Locate the cell with the specified text and output its (x, y) center coordinate. 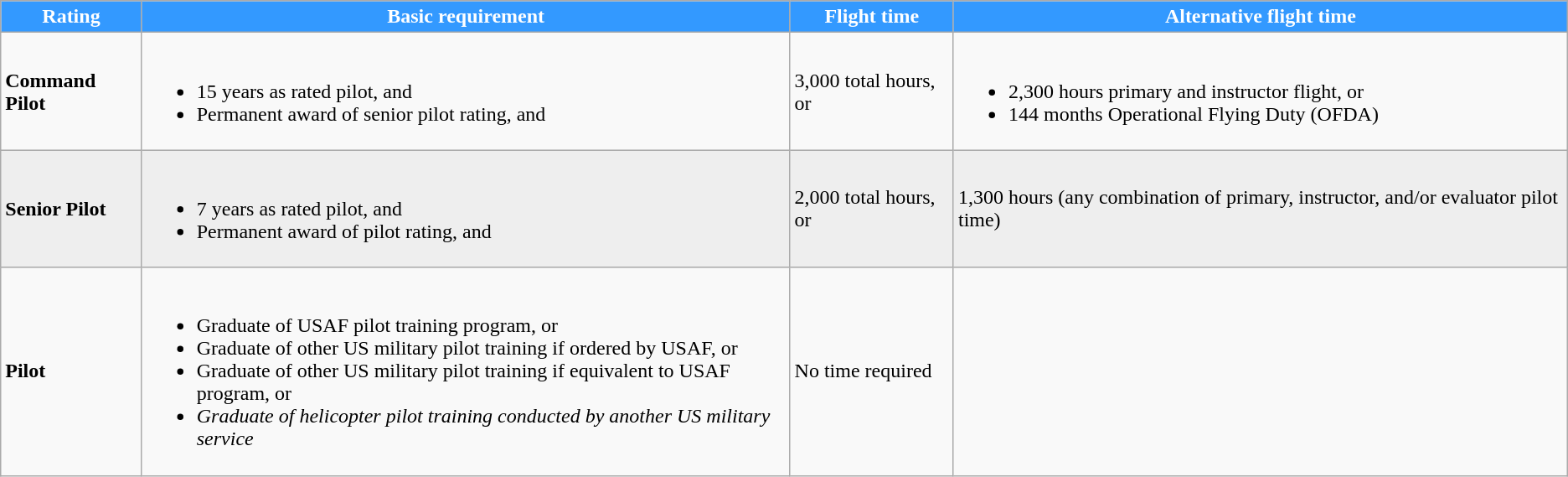
15 years as rated pilot, andPermanent award of senior pilot rating, and (466, 91)
Command Pilot (71, 91)
1,300 hours (any combination of primary, instructor, and/or evaluator pilot time) (1260, 209)
Basic requirement (466, 17)
7 years as rated pilot, andPermanent award of pilot rating, and (466, 209)
No time required (871, 371)
2,000 total hours, or (871, 209)
Pilot (71, 371)
Alternative flight time (1260, 17)
2,300 hours primary and instructor flight, or144 months Operational Flying Duty (OFDA) (1260, 91)
3,000 total hours, or (871, 91)
Flight time (871, 17)
Senior Pilot (71, 209)
Rating (71, 17)
